Return the (X, Y) coordinate for the center point of the cell that contains the specified text.  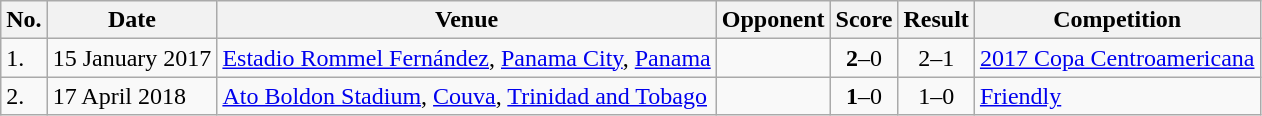
Score (864, 20)
Result (936, 20)
17 April 2018 (132, 96)
2. (24, 96)
Competition (1117, 20)
Estadio Rommel Fernández, Panama City, Panama (466, 58)
Friendly (1117, 96)
2–1 (936, 58)
1. (24, 58)
No. (24, 20)
2017 Copa Centroamericana (1117, 58)
Opponent (773, 20)
Venue (466, 20)
Ato Boldon Stadium, Couva, Trinidad and Tobago (466, 96)
Date (132, 20)
15 January 2017 (132, 58)
2–0 (864, 58)
